Return the [x, y] coordinate for the center point of the cell that contains the specified text.  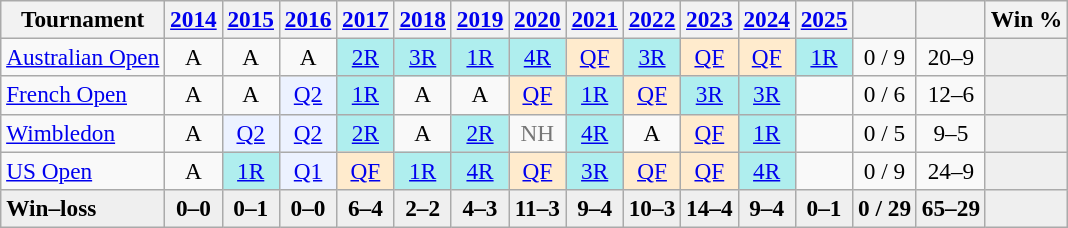
2018 [422, 19]
11–3 [538, 208]
Win % [1026, 19]
Win–loss [83, 208]
2015 [250, 19]
2025 [824, 19]
French Open [83, 95]
Australian Open [83, 57]
0 / 5 [885, 133]
2020 [538, 19]
2022 [652, 19]
2021 [594, 19]
2–2 [422, 208]
Tournament [83, 19]
2017 [366, 19]
2023 [710, 19]
65–29 [950, 208]
2014 [194, 19]
2016 [308, 19]
NH [538, 133]
0 / 29 [885, 208]
10–3 [652, 208]
4–3 [480, 208]
20–9 [950, 57]
2024 [766, 19]
US Open [83, 170]
6–4 [366, 208]
Wimbledon [83, 133]
14–4 [710, 208]
0 / 6 [885, 95]
Q1 [308, 170]
2019 [480, 19]
9–5 [950, 133]
12–6 [950, 95]
24–9 [950, 170]
